Locate the cell with the specified text and output its (X, Y) center coordinate. 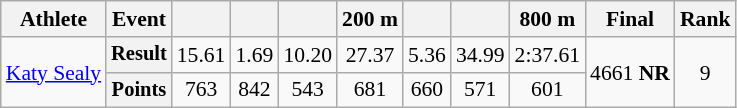
9 (706, 72)
681 (370, 90)
5.36 (427, 55)
34.99 (480, 55)
4661 NR (630, 72)
200 m (370, 19)
660 (427, 90)
601 (548, 90)
2:37.61 (548, 55)
571 (480, 90)
Result (139, 55)
Rank (706, 19)
763 (202, 90)
1.69 (254, 55)
543 (308, 90)
10.20 (308, 55)
Final (630, 19)
800 m (548, 19)
Points (139, 90)
Athlete (54, 19)
Katy Sealy (54, 72)
27.37 (370, 55)
15.61 (202, 55)
842 (254, 90)
Event (139, 19)
